Search for the cell housing the specified text and yield its [x, y] center coordinate. 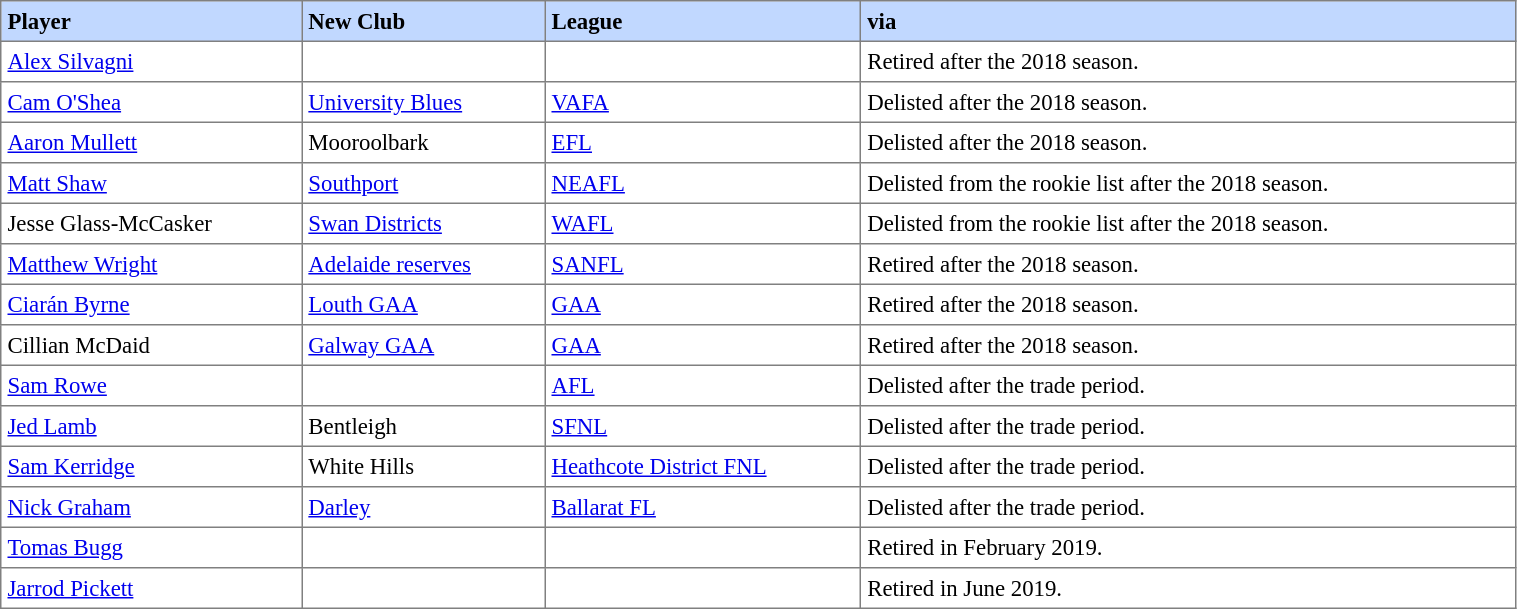
Heathcote District FNL [703, 466]
SANFL [703, 264]
Matt Shaw [152, 183]
Southport [424, 183]
Darley [424, 507]
University Blues [424, 102]
Retired in June 2019. [1188, 588]
Retired in February 2019. [1188, 547]
Ballarat FL [703, 507]
Cam O'Shea [152, 102]
Aaron Mullett [152, 142]
Swan Districts [424, 223]
White Hills [424, 466]
Galway GAA [424, 345]
VAFA [703, 102]
New Club [424, 21]
Adelaide reserves [424, 264]
Tomas Bugg [152, 547]
SFNL [703, 426]
WAFL [703, 223]
Alex Silvagni [152, 61]
EFL [703, 142]
AFL [703, 385]
Sam Kerridge [152, 466]
Jesse Glass-McCasker [152, 223]
League [703, 21]
Player [152, 21]
Matthew Wright [152, 264]
Louth GAA [424, 304]
Nick Graham [152, 507]
Mooroolbark [424, 142]
Ciarán Byrne [152, 304]
via [1188, 21]
NEAFL [703, 183]
Cillian McDaid [152, 345]
Jed Lamb [152, 426]
Jarrod Pickett [152, 588]
Bentleigh [424, 426]
Sam Rowe [152, 385]
